Return the [X, Y] coordinate for the center point of the cell that contains the specified text.  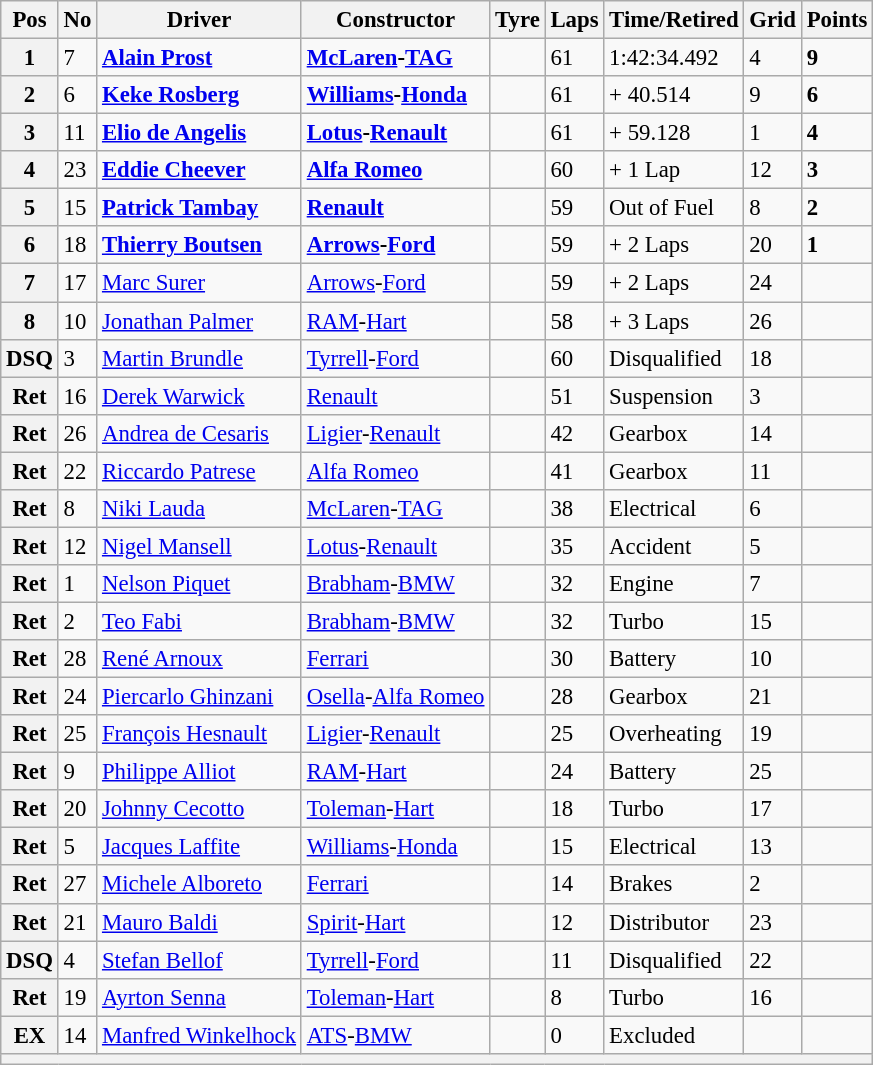
Points [836, 20]
Elio de Angelis [200, 133]
Jonathan Palmer [200, 321]
58 [574, 321]
François Hesnault [200, 734]
Brakes [674, 885]
Pos [30, 20]
38 [574, 509]
Laps [574, 20]
1:42:34.492 [674, 58]
Manfred Winkelhock [200, 1035]
30 [574, 659]
Stefan Bellof [200, 960]
41 [574, 471]
Teo Fabi [200, 621]
Excluded [674, 1035]
35 [574, 546]
Constructor [395, 20]
Thierry Boutsen [200, 245]
Riccardo Patrese [200, 471]
Jacques Laffite [200, 847]
Distributor [674, 922]
0 [574, 1035]
27 [77, 885]
Nelson Piquet [200, 584]
13 [772, 847]
Engine [674, 584]
Johnny Cecotto [200, 809]
Philippe Alliot [200, 772]
+ 3 Laps [674, 321]
Nigel Mansell [200, 546]
Mauro Baldi [200, 922]
Alain Prost [200, 58]
Osella-Alfa Romeo [395, 697]
+ 40.514 [674, 95]
Andrea de Cesaris [200, 433]
Michele Alboreto [200, 885]
Grid [772, 20]
Keke Rosberg [200, 95]
Overheating [674, 734]
Martin Brundle [200, 358]
42 [574, 433]
René Arnoux [200, 659]
Derek Warwick [200, 396]
Out of Fuel [674, 208]
Suspension [674, 396]
Eddie Cheever [200, 170]
Marc Surer [200, 283]
Driver [200, 20]
Time/Retired [674, 20]
Niki Lauda [200, 509]
+ 59.128 [674, 133]
EX [30, 1035]
Accident [674, 546]
No [77, 20]
Piercarlo Ghinzani [200, 697]
ATS-BMW [395, 1035]
Ayrton Senna [200, 997]
Tyre [518, 20]
+ 1 Lap [674, 170]
Spirit-Hart [395, 922]
51 [574, 396]
Patrick Tambay [200, 208]
